Return the (x, y) coordinate for the center point of the cell that contains the specified text.  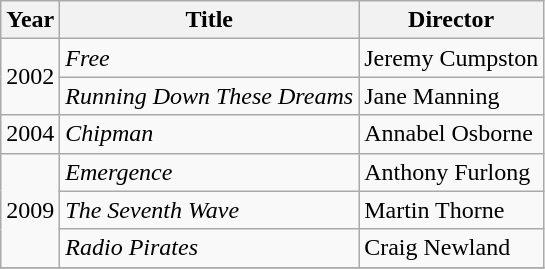
Running Down These Dreams (210, 96)
Emergence (210, 172)
Director (452, 20)
Jane Manning (452, 96)
Title (210, 20)
Martin Thorne (452, 210)
Craig Newland (452, 248)
Annabel Osborne (452, 134)
Free (210, 58)
2004 (30, 134)
The Seventh Wave (210, 210)
Chipman (210, 134)
Jeremy Cumpston (452, 58)
Year (30, 20)
Anthony Furlong (452, 172)
Radio Pirates (210, 248)
2002 (30, 77)
2009 (30, 210)
